From the cell containing the given text, extract its center point as [X, Y] coordinate. 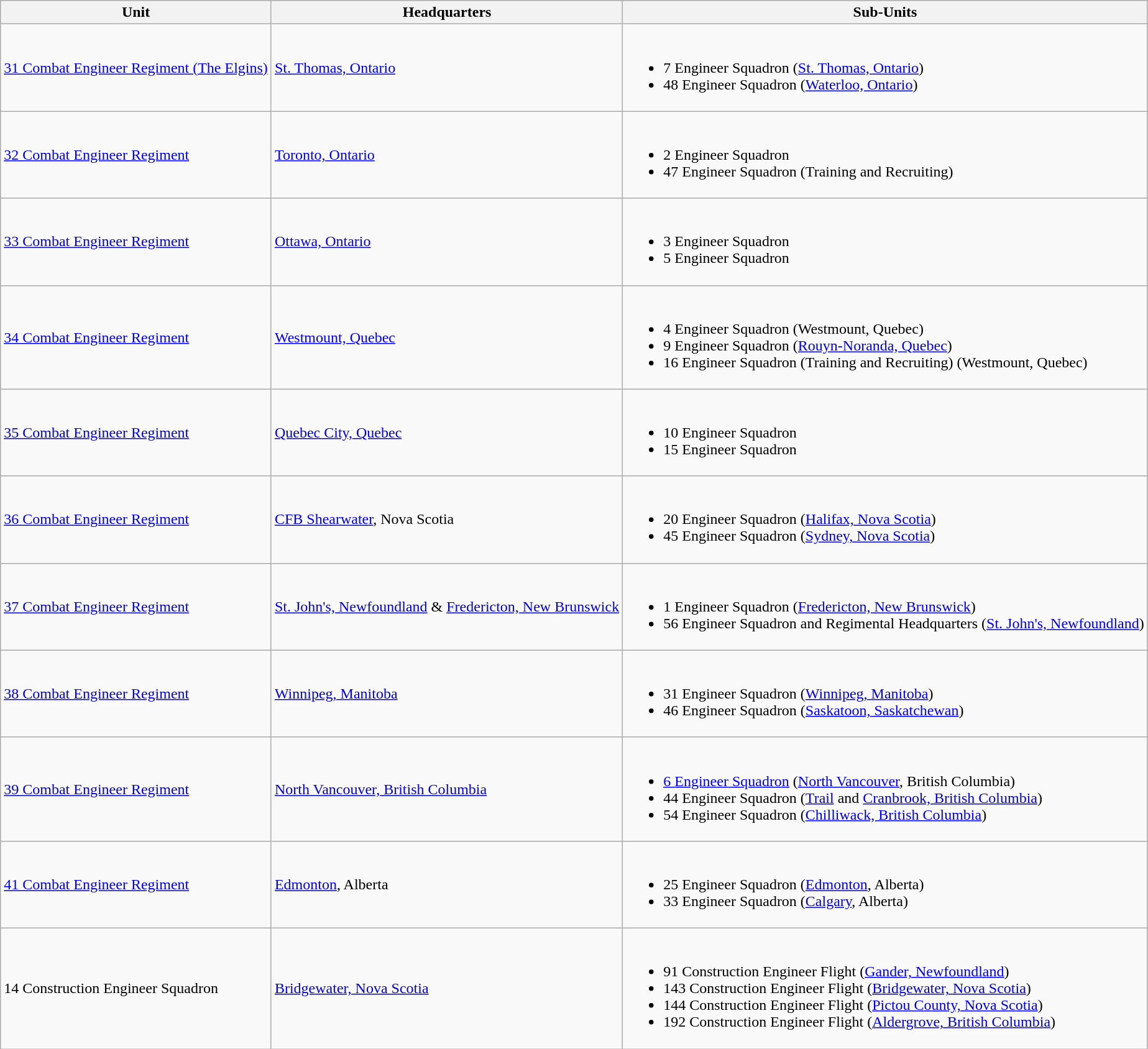
36 Combat Engineer Regiment [136, 520]
35 Combat Engineer Regiment [136, 433]
32 Combat Engineer Regiment [136, 155]
Toronto, Ontario [446, 155]
31 Combat Engineer Regiment (The Elgins) [136, 68]
Winnipeg, Manitoba [446, 694]
Headquarters [446, 12]
14 Construction Engineer Squadron [136, 988]
39 Combat Engineer Regiment [136, 789]
Ottawa, Ontario [446, 242]
41 Combat Engineer Regiment [136, 884]
25 Engineer Squadron (Edmonton, Alberta)33 Engineer Squadron (Calgary, Alberta) [885, 884]
Sub-Units [885, 12]
10 Engineer Squadron15 Engineer Squadron [885, 433]
34 Combat Engineer Regiment [136, 337]
Edmonton, Alberta [446, 884]
3 Engineer Squadron5 Engineer Squadron [885, 242]
Bridgewater, Nova Scotia [446, 988]
37 Combat Engineer Regiment [136, 607]
St. Thomas, Ontario [446, 68]
33 Combat Engineer Regiment [136, 242]
38 Combat Engineer Regiment [136, 694]
20 Engineer Squadron (Halifax, Nova Scotia)45 Engineer Squadron (Sydney, Nova Scotia) [885, 520]
CFB Shearwater, Nova Scotia [446, 520]
Westmount, Quebec [446, 337]
North Vancouver, British Columbia [446, 789]
7 Engineer Squadron (St. Thomas, Ontario)48 Engineer Squadron (Waterloo, Ontario) [885, 68]
4 Engineer Squadron (Westmount, Quebec)9 Engineer Squadron (Rouyn-Noranda, Quebec)16 Engineer Squadron (Training and Recruiting) (Westmount, Quebec) [885, 337]
31 Engineer Squadron (Winnipeg, Manitoba)46 Engineer Squadron (Saskatoon, Saskatchewan) [885, 694]
Quebec City, Quebec [446, 433]
St. John's, Newfoundland & Fredericton, New Brunswick [446, 607]
1 Engineer Squadron (Fredericton, New Brunswick)56 Engineer Squadron and Regimental Headquarters (St. John's, Newfoundland) [885, 607]
2 Engineer Squadron47 Engineer Squadron (Training and Recruiting) [885, 155]
Unit [136, 12]
